Return (X, Y) of the center of cell containing provided text 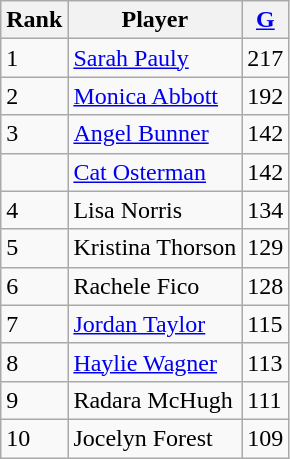
Player (155, 20)
Lisa Norris (155, 210)
Rachele Fico (155, 286)
9 (34, 400)
4 (34, 210)
1 (34, 58)
Rank (34, 20)
217 (266, 58)
10 (34, 438)
7 (34, 324)
111 (266, 400)
Monica Abbott (155, 96)
Jordan Taylor (155, 324)
5 (34, 248)
113 (266, 362)
128 (266, 286)
Angel Bunner (155, 134)
109 (266, 438)
134 (266, 210)
Jocelyn Forest (155, 438)
Cat Osterman (155, 172)
129 (266, 248)
6 (34, 286)
Sarah Pauly (155, 58)
G (266, 20)
3 (34, 134)
115 (266, 324)
192 (266, 96)
Kristina Thorson (155, 248)
8 (34, 362)
Radara McHugh (155, 400)
2 (34, 96)
Haylie Wagner (155, 362)
